Find where the given text appears and provide that cell's center as (X, Y) coordinate. 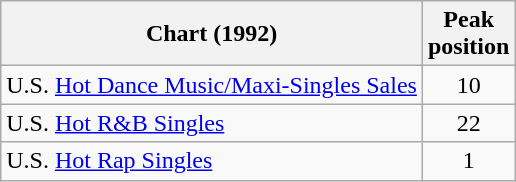
U.S. Hot R&B Singles (212, 123)
1 (468, 161)
U.S. Hot Rap Singles (212, 161)
Chart (1992) (212, 34)
Peakposition (468, 34)
U.S. Hot Dance Music/Maxi-Singles Sales (212, 85)
10 (468, 85)
22 (468, 123)
